Pinpoint the cell where the given text exists, returning its (x, y) midpoint coordinate. 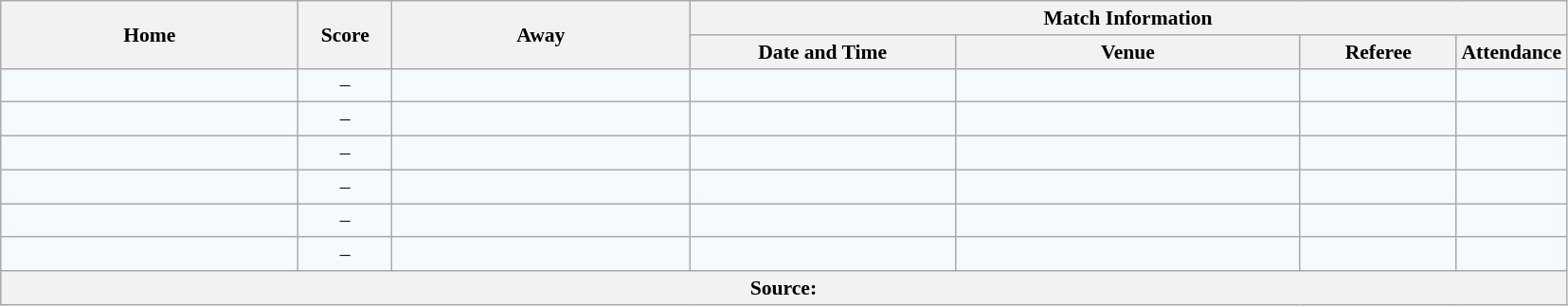
Score (345, 34)
Venue (1128, 52)
Referee (1378, 52)
Away (541, 34)
Date and Time (822, 52)
Source: (784, 288)
Match Information (1127, 18)
Attendance (1511, 52)
Home (150, 34)
